For the text-containing cell, return its midpoint in (X, Y) coordinate format. 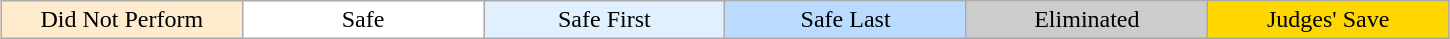
Safe Last (846, 20)
Safe First (604, 20)
Did Not Perform (122, 20)
Judges' Save (1328, 20)
Eliminated (1086, 20)
Safe (362, 20)
